For the text-containing cell, return its midpoint in (X, Y) coordinate format. 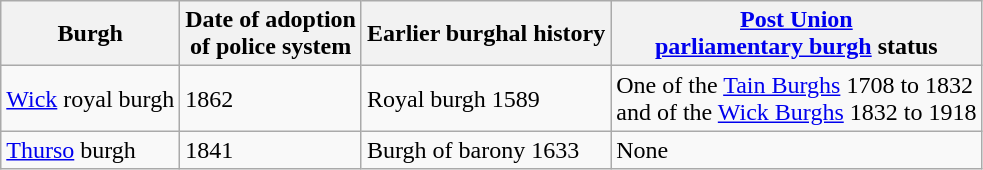
Thurso burgh (90, 150)
One of the Tain Burghs 1708 to 1832 and of the Wick Burghs 1832 to 1918 (796, 98)
Date of adoption of police system (271, 34)
Burgh (90, 34)
1841 (271, 150)
None (796, 150)
Royal burgh 1589 (486, 98)
Earlier burghal history (486, 34)
Post Union parliamentary burgh status (796, 34)
1862 (271, 98)
Wick royal burgh (90, 98)
Burgh of barony 1633 (486, 150)
